Detect which cell encompasses the target text, then output its (x, y) center coordinate. 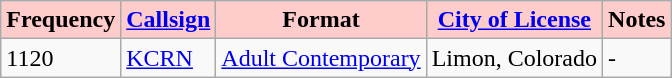
KCRN (168, 58)
1120 (61, 58)
Adult Contemporary (321, 58)
Format (321, 20)
City of License (514, 20)
Callsign (168, 20)
Frequency (61, 20)
Limon, Colorado (514, 58)
- (637, 58)
Notes (637, 20)
